Find where the given text appears and provide that cell's center as (x, y) coordinate. 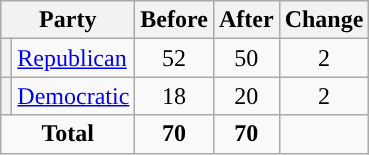
Change (324, 20)
52 (174, 58)
20 (246, 96)
Party (68, 20)
Democratic (74, 96)
After (246, 20)
Before (174, 20)
Republican (74, 58)
18 (174, 96)
50 (246, 58)
Total (68, 134)
